Scan for the cell matching the given text and deliver its (x, y) coordinate at center. 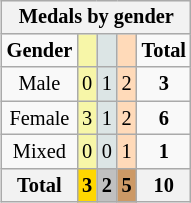
6 (164, 118)
Mixed (40, 152)
Gender (40, 51)
Medals by gender (96, 17)
Female (40, 118)
Male (40, 84)
10 (164, 185)
5 (127, 185)
